Capture the cell that displays the provided text and extract its [x, y] central coordinate. 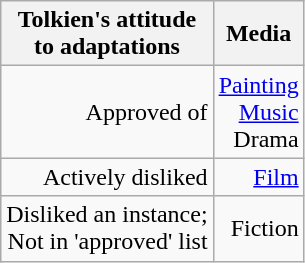
Approved of [107, 112]
Fiction [258, 228]
Actively disliked [107, 177]
Tolkien's attitudeto adaptations [107, 34]
Film [258, 177]
Disliked an instance;Not in 'approved' list [107, 228]
Media [258, 34]
Painting Music Drama [258, 112]
